Return (X, Y) of the center of cell containing provided text 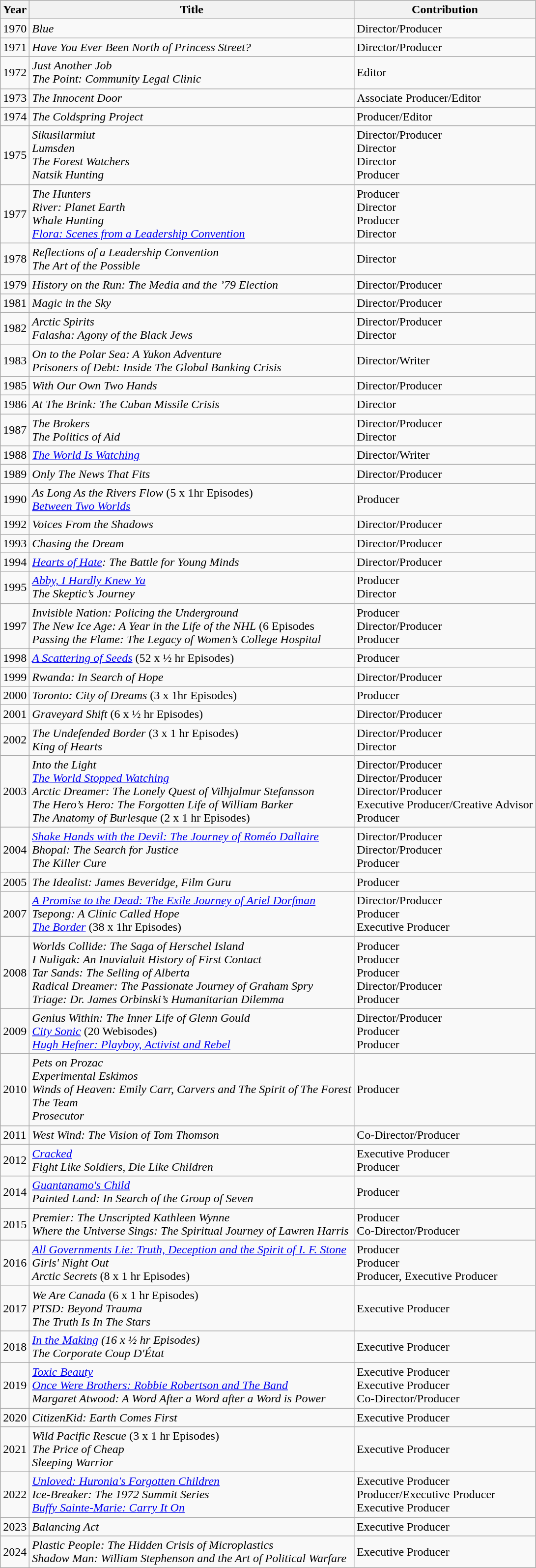
Arctic SpiritsFalasha: Agony of the Black Jews (192, 328)
Editor (445, 73)
Voices From the Shadows (192, 525)
1995 (15, 587)
Rwanda: In Search of Hope (192, 677)
Executive ProducerProducer/Executive ProducerExecutive Producer (445, 1495)
Graveyard Shift (6 x ½ hr Episodes) (192, 714)
We Are Canada (6 x 1 hr Episodes)PTSD: Beyond TraumaThe Truth Is In The Stars (192, 1308)
Only The News That Fits (192, 474)
Plastic People: The Hidden Crisis of MicroplasticsShadow Man: William Stephenson and the Art of Political Warfare (192, 1552)
Year (15, 10)
Hearts of Hate: The Battle for Young Minds (192, 562)
In the Making (16 x ½ hr Episodes)The Corporate Coup D'État (192, 1346)
A Promise to the Dead: The Exile Journey of Ariel DorfmanTsepong: A Clinic Called HopeThe Border (38 x 1hr Episodes) (192, 914)
Director/ProducerDirectorDirectorProducer (445, 155)
On to the Polar Sea: A Yukon AdventurePrisoners of Debt: Inside The Global Banking Crisis (192, 360)
At The Brink: The Cuban Missile Crisis (192, 405)
Producer/Editor (445, 117)
2012 (15, 1160)
ProducerDirectorProducerDirector (445, 213)
1978 (15, 259)
Contribution (445, 10)
2011 (15, 1135)
Toxic BeautyOnce Were Brothers: Robbie Robertson and The BandMargaret Atwood: A Word After a Word after a Word is Power (192, 1385)
1989 (15, 474)
With Our Own Two Hands (192, 386)
The Idealist: James Beveridge, Film Guru (192, 882)
West Wind: The Vision of Tom Thomson (192, 1135)
1987 (15, 430)
CitizenKid: Earth Comes First (192, 1418)
2004 (15, 850)
Have You Ever Been North of Princess Street? (192, 47)
Director/Producer Director (445, 328)
2000 (15, 695)
The BrokersThe Politics of Aid (192, 430)
The HuntersRiver: Planet EarthWhale HuntingFlora: Scenes from a Leadership Convention (192, 213)
1990 (15, 500)
1971 (15, 47)
2017 (15, 1308)
1992 (15, 525)
Magic in the Sky (192, 303)
Genius Within: The Inner Life of Glenn GouldCity Sonic (20 Webisodes)Hugh Hefner: Playboy, Activist and Rebel (192, 1031)
Premier: The Unscripted Kathleen WynneWhere the Universe Sings: The Spiritual Journey of Lawren Harris (192, 1224)
Reflections of a Leadership ConventionThe Art of the Possible (192, 259)
History on the Run: The Media and the ’79 Election (192, 284)
2021 (15, 1450)
ProducerDirector (445, 587)
1998 (15, 658)
2016 (15, 1263)
1982 (15, 328)
Director/ProducerProducerExecutive Producer (445, 914)
The Coldspring Project (192, 117)
2020 (15, 1418)
2018 (15, 1346)
Balancing Act (192, 1527)
2022 (15, 1495)
1983 (15, 360)
1972 (15, 73)
Abby, I Hardly Knew YaThe Skeptic’s Journey (192, 587)
The World Is Watching (192, 455)
Executive ProducerExecutive ProducerCo-Director/Producer (445, 1385)
The Innocent Door (192, 98)
Co-Director/Producer (445, 1135)
1979 (15, 284)
As Long As the Rivers Flow (5 x 1hr Episodes)Between Two Worlds (192, 500)
2001 (15, 714)
1975 (15, 155)
Director/ProducerProducerProducer (445, 1031)
Guantanamo's ChildPainted Land: In Search of the Group of Seven (192, 1192)
2010 (15, 1090)
2002 (15, 740)
1973 (15, 98)
Shake Hands with the Devil: The Journey of Roméo DallaireBhopal: The Search for JusticeThe Killer Cure (192, 850)
2023 (15, 1527)
Chasing the Dream (192, 543)
1994 (15, 562)
2024 (15, 1552)
Pets on ProzacExperimental EskimosWinds of Heaven: Emily Carr, Carvers and The Spirit of The ForestThe TeamProsecutor (192, 1090)
The Undefended Border (3 x 1 hr Episodes)King of Hearts (192, 740)
2008 (15, 973)
SikusilarmiutLumsdenThe Forest WatchersNatsik Hunting (192, 155)
ProducerDirector/ProducerProducer (445, 626)
Title (192, 10)
Associate Producer/Editor (445, 98)
ProducerProducerProducer, Executive Producer (445, 1263)
2015 (15, 1224)
1981 (15, 303)
ProducerProducerProducerDirector/ProducerProducer (445, 973)
2005 (15, 882)
A Scattering of Seeds (52 x ½ hr Episodes) (192, 658)
Blue (192, 29)
Unloved: Huronia's Forgotten ChildrenIce-Breaker: The 1972 Summit SeriesBuffy Sainte-Marie: Carry It On (192, 1495)
ProducerCo-Director/Producer (445, 1224)
1993 (15, 543)
1999 (15, 677)
Executive ProducerProducer (445, 1160)
CrackedFight Like Soldiers, Die Like Children (192, 1160)
Wild Pacific Rescue (3 x 1 hr Episodes)The Price of CheapSleeping Warrior (192, 1450)
1970 (15, 29)
1985 (15, 386)
2014 (15, 1192)
1977 (15, 213)
Director/Producer Director/ProducerProducer (445, 850)
2019 (15, 1385)
1974 (15, 117)
Toronto: City of Dreams (3 x 1hr Episodes) (192, 695)
Just Another JobThe Point: Community Legal Clinic (192, 73)
Director/ProducerDirector/ProducerDirector/ProducerExecutive Producer/Creative AdvisorProducer (445, 792)
2009 (15, 1031)
2007 (15, 914)
1986 (15, 405)
1997 (15, 626)
2003 (15, 792)
1988 (15, 455)
All Governments Lie: Truth, Deception and the Spirit of I. F. StoneGirls' Night OutArctic Secrets (8 x 1 hr Episodes) (192, 1263)
